Detect which cell encompasses the target text, then output its (x, y) center coordinate. 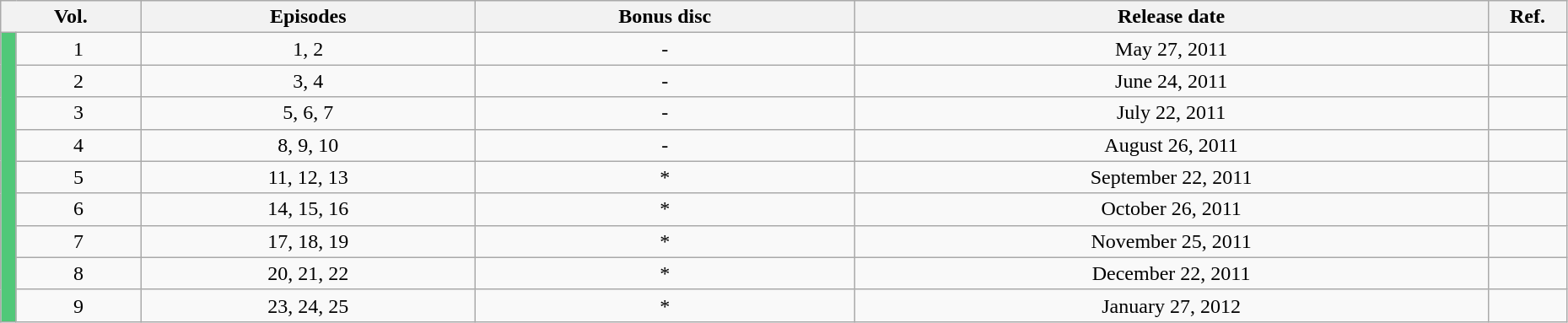
5 (78, 177)
August 26, 2011 (1172, 145)
3 (78, 113)
2 (78, 81)
Release date (1172, 17)
5, 6, 7 (309, 113)
November 25, 2011 (1172, 241)
October 26, 2011 (1172, 209)
Episodes (309, 17)
December 22, 2011 (1172, 273)
June 24, 2011 (1172, 81)
Bonus disc (665, 17)
January 27, 2012 (1172, 305)
6 (78, 209)
1 (78, 49)
7 (78, 241)
Ref. (1528, 17)
20, 21, 22 (309, 273)
September 22, 2011 (1172, 177)
23, 24, 25 (309, 305)
17, 18, 19 (309, 241)
Vol. (71, 17)
8 (78, 273)
9 (78, 305)
July 22, 2011 (1172, 113)
3, 4 (309, 81)
1, 2 (309, 49)
May 27, 2011 (1172, 49)
14, 15, 16 (309, 209)
11, 12, 13 (309, 177)
4 (78, 145)
8, 9, 10 (309, 145)
